Scan for the cell matching the given text and deliver its (X, Y) coordinate at center. 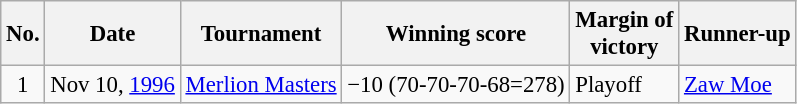
Winning score (456, 34)
Nov 10, 1996 (112, 85)
Runner-up (738, 34)
Margin ofvictory (624, 34)
Zaw Moe (738, 85)
No. (23, 34)
Playoff (624, 85)
Merlion Masters (261, 85)
1 (23, 85)
Tournament (261, 34)
Date (112, 34)
−10 (70-70-70-68=278) (456, 85)
